Detect which cell encompasses the target text, then output its (x, y) center coordinate. 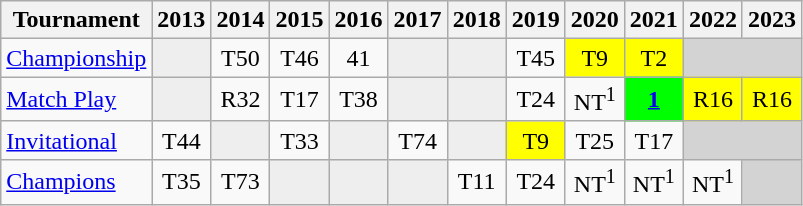
Championship (76, 58)
41 (358, 58)
2022 (712, 20)
Match Play (76, 100)
T35 (182, 182)
2016 (358, 20)
T33 (300, 140)
2015 (300, 20)
2019 (536, 20)
2023 (772, 20)
T50 (240, 58)
2014 (240, 20)
2021 (654, 20)
T11 (476, 182)
T2 (654, 58)
2018 (476, 20)
2013 (182, 20)
Tournament (76, 20)
Invitational (76, 140)
T74 (418, 140)
2017 (418, 20)
Champions (76, 182)
T25 (594, 140)
T38 (358, 100)
2020 (594, 20)
T46 (300, 58)
T44 (182, 140)
T45 (536, 58)
1 (654, 100)
R32 (240, 100)
T73 (240, 182)
